Capture the cell that displays the provided text and extract its [X, Y] central coordinate. 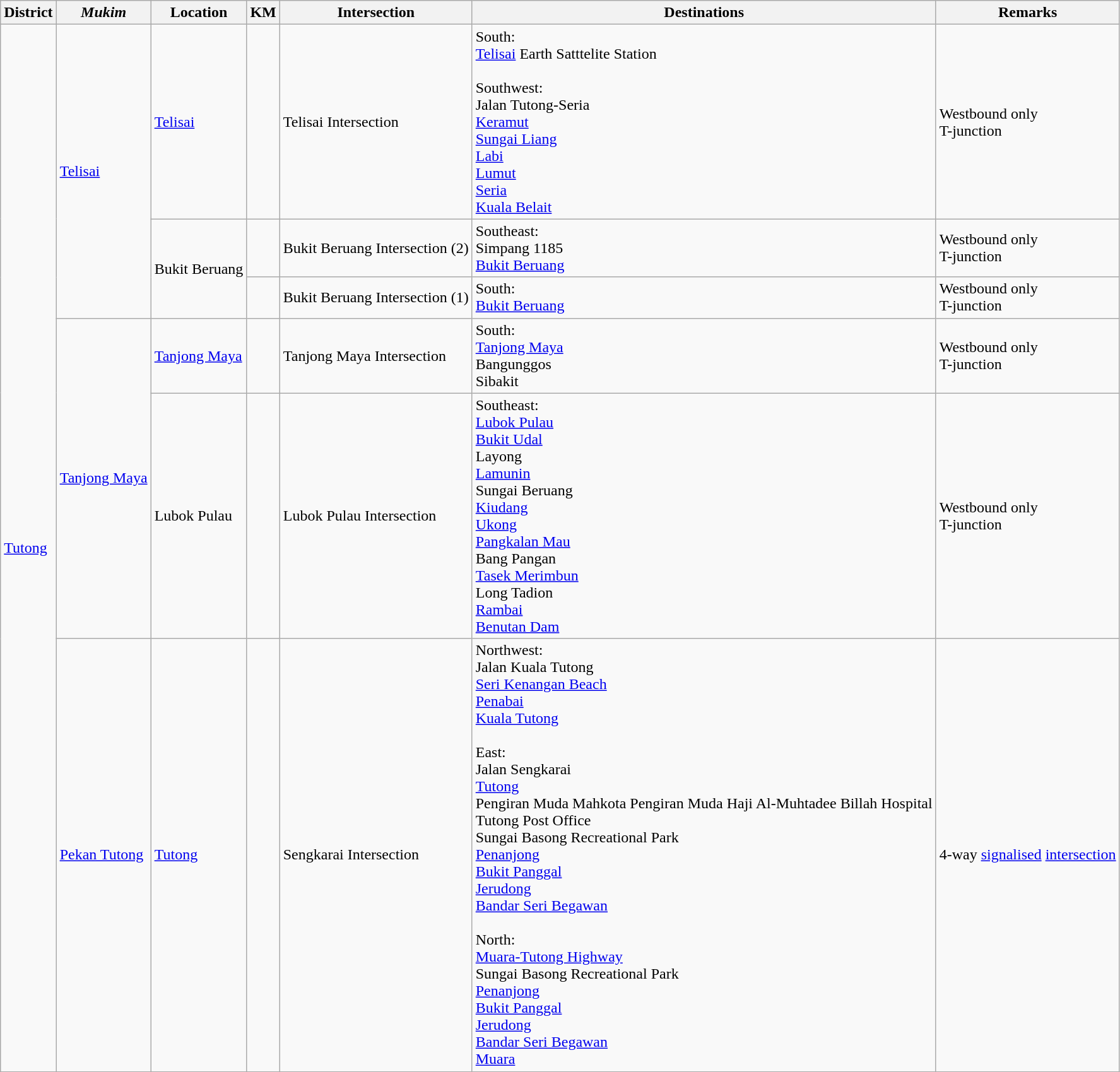
Location [199, 13]
Lubok Pulau [199, 516]
Sengkarai Intersection [376, 855]
Bukit Beruang [199, 269]
KM [263, 13]
Telisai Intersection [376, 122]
South:Telisai Earth Satttelite StationSouthwest: Jalan Tutong-SeriaKeramutSungai LiangLabiLumutSeriaKuala Belait [704, 122]
South:Tanjong MayaBangunggosSibakit [704, 356]
Intersection [376, 13]
Tanjong Maya Intersection [376, 356]
District [28, 13]
Bukit Beruang Intersection (2) [376, 248]
Southeast:Simpang 1185Bukit Beruang [704, 248]
4-way signalised intersection [1027, 855]
Southeast:Lubok PulauBukit UdalLayongLamuninSungai BeruangKiudangUkongPangkalan MauBang PanganTasek MerimbunLong TadionRambaiBenutan Dam [704, 516]
Bukit Beruang Intersection (1) [376, 298]
Destinations [704, 13]
Mukim [103, 13]
Lubok Pulau Intersection [376, 516]
Pekan Tutong [103, 855]
Remarks [1027, 13]
South:Bukit Beruang [704, 298]
